Locate the cell with the specified text and output its [X, Y] center coordinate. 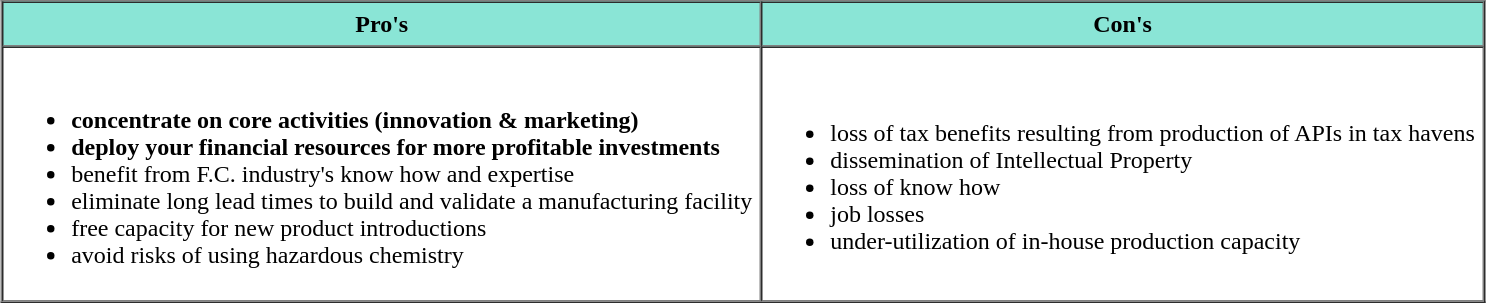
Con's [1122, 24]
Pro's [382, 24]
